Search for the cell housing the specified text and yield its [X, Y] center coordinate. 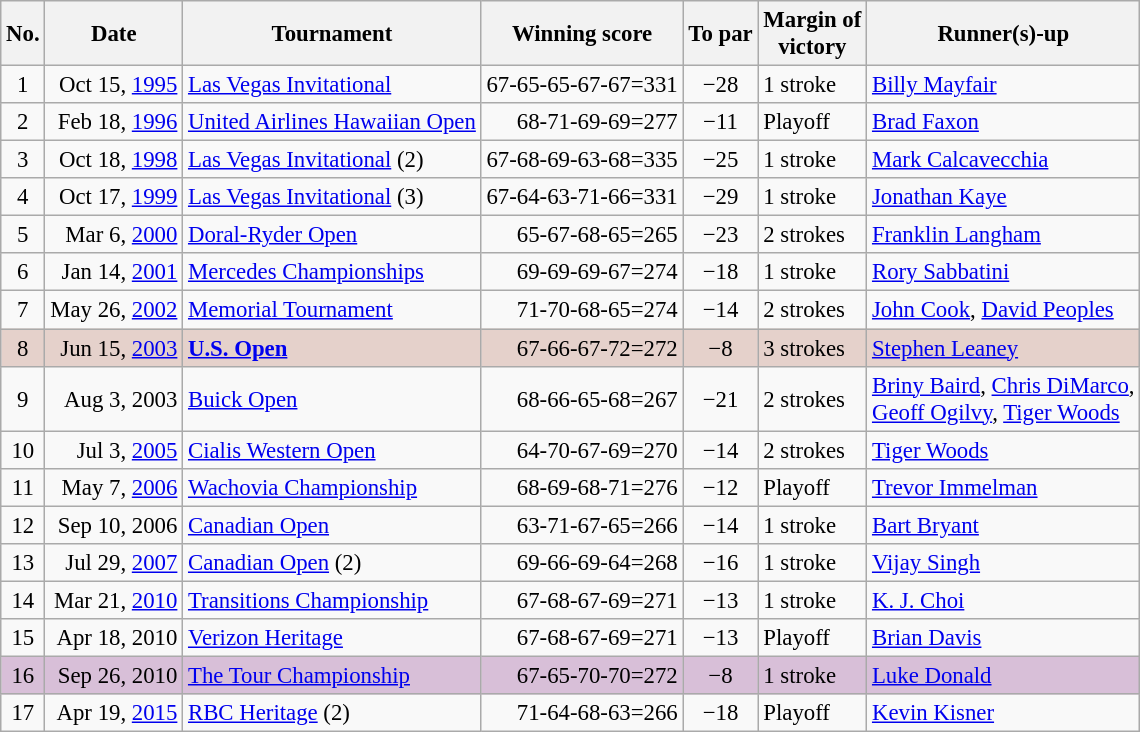
−11 [720, 122]
67-68-69-63-68=335 [582, 160]
69-69-69-67=274 [582, 273]
7 [23, 310]
Oct 18, 1998 [114, 160]
Briny Baird, Chris DiMarco, Geoff Ogilvy, Tiger Woods [1004, 398]
U.S. Open [332, 348]
Las Vegas Invitational (2) [332, 160]
Mar 21, 2010 [114, 600]
Doral-Ryder Open [332, 235]
−23 [720, 235]
67-65-70-70=272 [582, 675]
Sep 26, 2010 [114, 675]
Buick Open [332, 398]
65-67-68-65=265 [582, 235]
Mercedes Championships [332, 273]
Las Vegas Invitational [332, 85]
May 26, 2002 [114, 310]
4 [23, 197]
Feb 18, 1996 [114, 122]
5 [23, 235]
Rory Sabbatini [1004, 273]
Tiger Woods [1004, 450]
3 strokes [812, 348]
Luke Donald [1004, 675]
67-64-63-71-66=331 [582, 197]
11 [23, 487]
16 [23, 675]
To par [720, 34]
9 [23, 398]
Brad Faxon [1004, 122]
Mar 6, 2000 [114, 235]
6 [23, 273]
68-69-68-71=276 [582, 487]
Franklin Langham [1004, 235]
Tournament [332, 34]
3 [23, 160]
Jan 14, 2001 [114, 273]
71-64-68-63=266 [582, 713]
K. J. Choi [1004, 600]
12 [23, 525]
Jul 29, 2007 [114, 563]
71-70-68-65=274 [582, 310]
Jonathan Kaye [1004, 197]
Oct 17, 1999 [114, 197]
Vijay Singh [1004, 563]
17 [23, 713]
Las Vegas Invitational (3) [332, 197]
69-66-69-64=268 [582, 563]
68-66-65-68=267 [582, 398]
68-71-69-69=277 [582, 122]
Margin ofvictory [812, 34]
15 [23, 638]
No. [23, 34]
67-66-67-72=272 [582, 348]
1 [23, 85]
−25 [720, 160]
Sep 10, 2006 [114, 525]
Jun 15, 2003 [114, 348]
Mark Calcavecchia [1004, 160]
Apr 18, 2010 [114, 638]
Winning score [582, 34]
−21 [720, 398]
10 [23, 450]
Cialis Western Open [332, 450]
63-71-67-65=266 [582, 525]
13 [23, 563]
Trevor Immelman [1004, 487]
Aug 3, 2003 [114, 398]
Billy Mayfair [1004, 85]
Kevin Kisner [1004, 713]
Transitions Championship [332, 600]
Runner(s)-up [1004, 34]
8 [23, 348]
Jul 3, 2005 [114, 450]
Verizon Heritage [332, 638]
United Airlines Hawaiian Open [332, 122]
Memorial Tournament [332, 310]
Canadian Open [332, 525]
Canadian Open (2) [332, 563]
The Tour Championship [332, 675]
RBC Heritage (2) [332, 713]
−16 [720, 563]
Apr 19, 2015 [114, 713]
−28 [720, 85]
−29 [720, 197]
Bart Bryant [1004, 525]
John Cook, David Peoples [1004, 310]
May 7, 2006 [114, 487]
Stephen Leaney [1004, 348]
Oct 15, 1995 [114, 85]
−12 [720, 487]
Wachovia Championship [332, 487]
14 [23, 600]
Brian Davis [1004, 638]
67-65-65-67-67=331 [582, 85]
Date [114, 34]
64-70-67-69=270 [582, 450]
2 [23, 122]
